Return (x, y) of the center of cell containing provided text 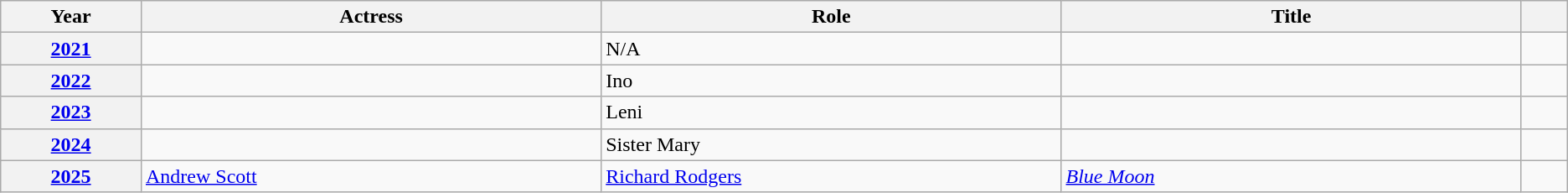
N/A (831, 49)
2022 (71, 81)
2024 (71, 144)
Ino (831, 81)
Title (1292, 17)
2021 (71, 49)
2023 (71, 112)
Year (71, 17)
Role (831, 17)
Andrew Scott (370, 176)
Richard Rodgers (831, 176)
Leni (831, 112)
2025 (71, 176)
Actress (370, 17)
Sister Mary (831, 144)
Blue Moon (1292, 176)
